Provide the (X, Y) coordinate of the cell's center where the given text is located.  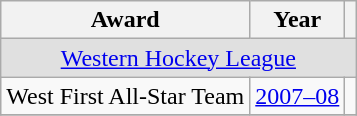
Year (298, 20)
Award (126, 20)
2007–08 (298, 96)
Western Hockey League (178, 58)
West First All-Star Team (126, 96)
